For the text-containing cell, return its midpoint in (X, Y) coordinate format. 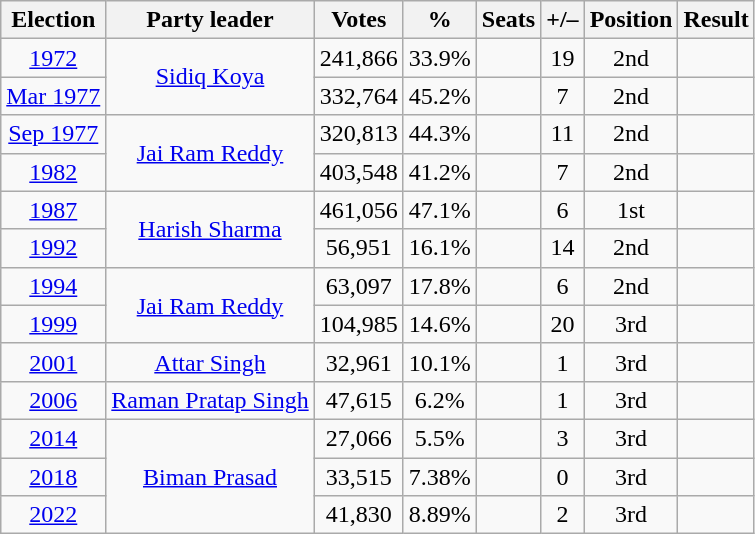
44.3% (440, 134)
1987 (54, 210)
Position (631, 20)
1972 (54, 58)
Votes (358, 20)
Party leader (210, 20)
33.9% (440, 58)
7.38% (440, 477)
2022 (54, 515)
14 (562, 248)
241,866 (358, 58)
1982 (54, 172)
+/– (562, 20)
17.8% (440, 286)
63,097 (358, 286)
104,985 (358, 324)
14.6% (440, 324)
Raman Pratap Singh (210, 400)
1992 (54, 248)
45.2% (440, 96)
2 (562, 515)
403,548 (358, 172)
2006 (54, 400)
% (440, 20)
461,056 (358, 210)
3 (562, 438)
Election (54, 20)
Harish Sharma (210, 229)
5.5% (440, 438)
1999 (54, 324)
332,764 (358, 96)
Result (716, 20)
8.89% (440, 515)
56,951 (358, 248)
1st (631, 210)
Sidiq Koya (210, 77)
2014 (54, 438)
6.2% (440, 400)
Attar Singh (210, 362)
27,066 (358, 438)
Seats (508, 20)
47,615 (358, 400)
41,830 (358, 515)
19 (562, 58)
32,961 (358, 362)
320,813 (358, 134)
2001 (54, 362)
Sep 1977 (54, 134)
20 (562, 324)
11 (562, 134)
2018 (54, 477)
41.2% (440, 172)
47.1% (440, 210)
Mar 1977 (54, 96)
1994 (54, 286)
16.1% (440, 248)
Biman Prasad (210, 476)
10.1% (440, 362)
33,515 (358, 477)
0 (562, 477)
